Capture the cell that displays the provided text and extract its [x, y] central coordinate. 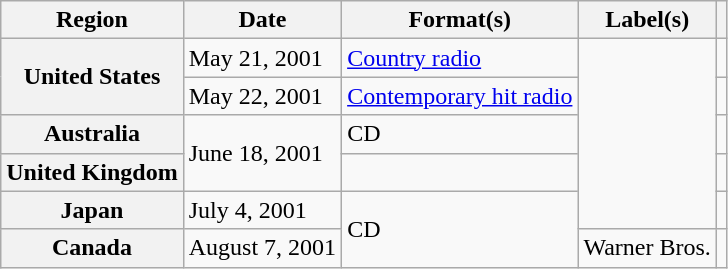
Region [92, 20]
Japan [92, 210]
June 18, 2001 [262, 153]
July 4, 2001 [262, 210]
Contemporary hit radio [460, 96]
United States [92, 77]
Warner Bros. [647, 248]
May 21, 2001 [262, 58]
Canada [92, 248]
Australia [92, 134]
Label(s) [647, 20]
United Kingdom [92, 172]
August 7, 2001 [262, 248]
Date [262, 20]
May 22, 2001 [262, 96]
Country radio [460, 58]
Format(s) [460, 20]
